Detect which cell encompasses the target text, then output its (X, Y) center coordinate. 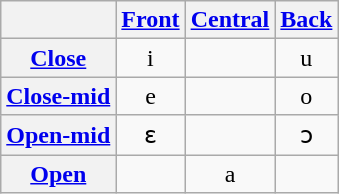
ɛ (150, 135)
Open-mid (58, 135)
u (306, 58)
Central (230, 20)
Front (150, 20)
Close-mid (58, 96)
Back (306, 20)
a (230, 173)
ɔ (306, 135)
i (150, 58)
e (150, 96)
Open (58, 173)
Close (58, 58)
o (306, 96)
